For the text-containing cell, return its midpoint in [x, y] coordinate format. 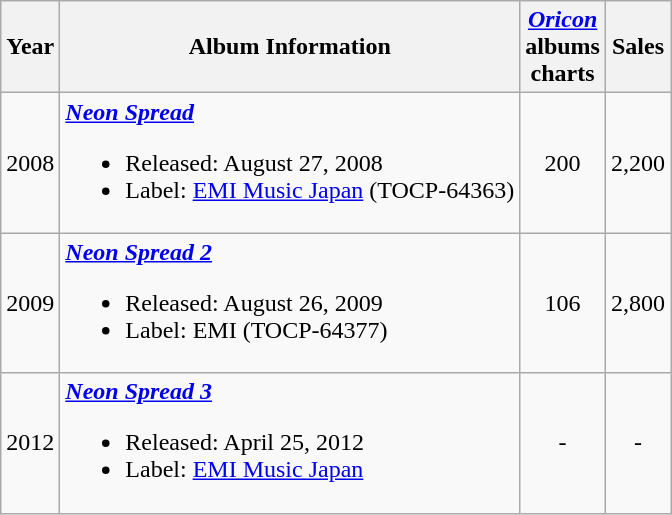
106 [563, 303]
Neon SpreadReleased: August 27, 2008Label: EMI Music Japan (TOCP-64363) [290, 163]
200 [563, 163]
Sales [638, 47]
Year [30, 47]
Neon Spread 3Released: April 25, 2012Label: EMI Music Japan [290, 443]
2,800 [638, 303]
2009 [30, 303]
Neon Spread 2Released: August 26, 2009Label: EMI (TOCP-64377) [290, 303]
2012 [30, 443]
Album Information [290, 47]
2008 [30, 163]
Oriconalbumscharts [563, 47]
2,200 [638, 163]
